Scan for the cell matching the given text and deliver its [X, Y] coordinate at center. 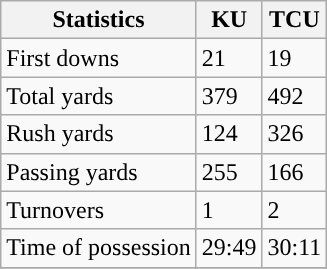
2 [294, 210]
255 [229, 172]
Passing yards [99, 172]
TCU [294, 20]
326 [294, 134]
29:49 [229, 248]
KU [229, 20]
Time of possession [99, 248]
30:11 [294, 248]
First downs [99, 58]
Statistics [99, 20]
Total yards [99, 96]
Turnovers [99, 210]
19 [294, 58]
379 [229, 96]
21 [229, 58]
166 [294, 172]
492 [294, 96]
124 [229, 134]
1 [229, 210]
Rush yards [99, 134]
